Scan for the cell matching the given text and deliver its [x, y] coordinate at center. 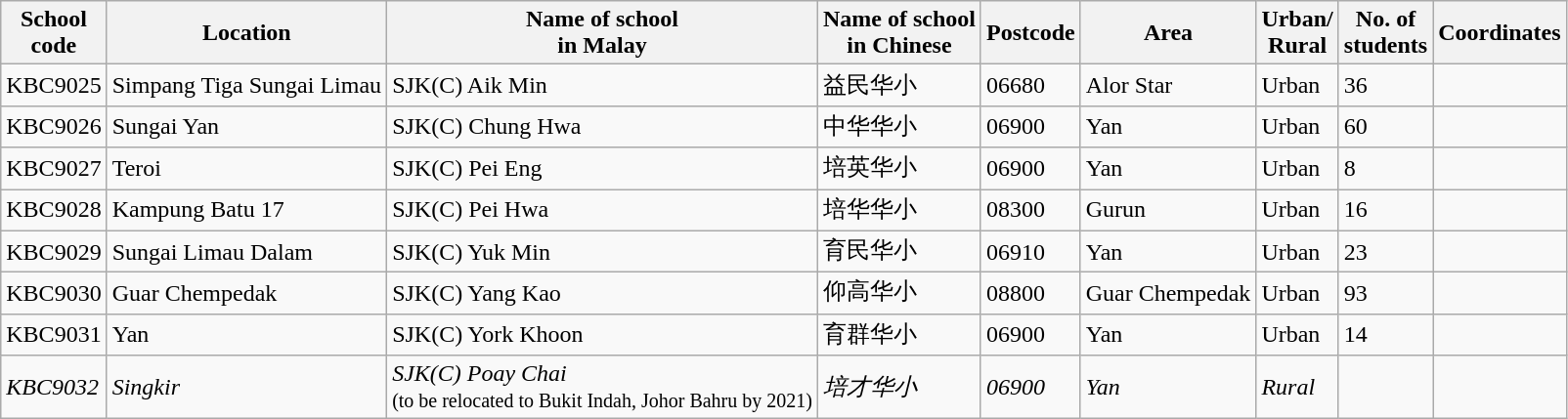
SJK(C) York Khoon [602, 334]
93 [1385, 293]
SJK(C) Chung Hwa [602, 127]
KBC9026 [54, 127]
No. ofstudents [1385, 33]
06680 [1030, 86]
KBC9032 [54, 387]
14 [1385, 334]
KBC9031 [54, 334]
Kampung Batu 17 [246, 211]
Singkir [246, 387]
Postcode [1030, 33]
36 [1385, 86]
SJK(C) Poay Chai(to be relocated to Bukit Indah, Johor Bahru by 2021) [602, 387]
Teroi [246, 168]
培英华小 [899, 168]
Name of schoolin Chinese [899, 33]
Name of schoolin Malay [602, 33]
KBC9028 [54, 211]
Coordinates [1500, 33]
06910 [1030, 252]
08800 [1030, 293]
Location [246, 33]
Gurun [1168, 211]
仰高华小 [899, 293]
8 [1385, 168]
Sungai Yan [246, 127]
Sungai Limau Dalam [246, 252]
23 [1385, 252]
Schoolcode [54, 33]
Area [1168, 33]
SJK(C) Yuk Min [602, 252]
KBC9029 [54, 252]
SJK(C) Aik Min [602, 86]
益民华小 [899, 86]
Rural [1297, 387]
育群华小 [899, 334]
Alor Star [1168, 86]
KBC9030 [54, 293]
KBC9025 [54, 86]
培才华小 [899, 387]
Urban/Rural [1297, 33]
SJK(C) Pei Eng [602, 168]
60 [1385, 127]
SJK(C) Pei Hwa [602, 211]
育民华小 [899, 252]
中华华小 [899, 127]
培华华小 [899, 211]
SJK(C) Yang Kao [602, 293]
KBC9027 [54, 168]
16 [1385, 211]
Simpang Tiga Sungai Limau [246, 86]
08300 [1030, 211]
